For the text-containing cell, return its midpoint in (X, Y) coordinate format. 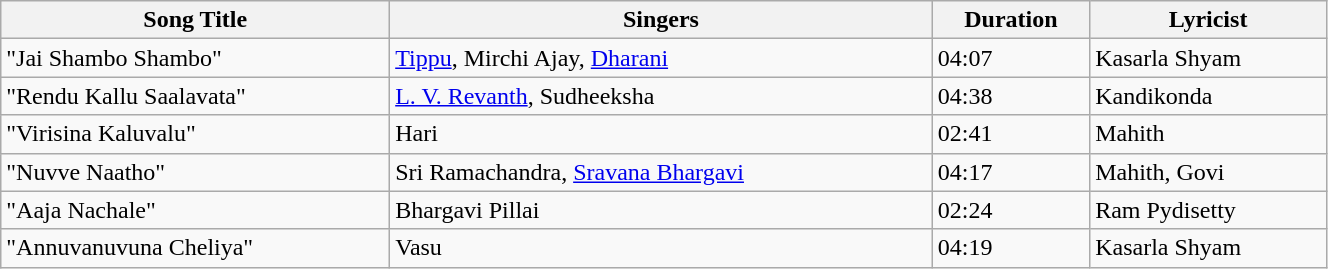
Hari (662, 134)
"Jai Shambo Shambo" (196, 58)
Lyricist (1208, 20)
"Rendu Kallu Saalavata" (196, 96)
"Annuvanuvuna Cheliya" (196, 248)
Sri Ramachandra, Sravana Bhargavi (662, 172)
"Aaja Nachale" (196, 210)
Kandikonda (1208, 96)
Song Title (196, 20)
02:41 (1010, 134)
Ram Pydisetty (1208, 210)
Bhargavi Pillai (662, 210)
Mahith, Govi (1208, 172)
Tippu, Mirchi Ajay, Dharani (662, 58)
L. V. Revanth, Sudheeksha (662, 96)
04:19 (1010, 248)
02:24 (1010, 210)
Duration (1010, 20)
Mahith (1208, 134)
04:17 (1010, 172)
"Virisina Kaluvalu" (196, 134)
"Nuvve Naatho" (196, 172)
04:07 (1010, 58)
Vasu (662, 248)
04:38 (1010, 96)
Singers (662, 20)
